Find where the given text appears and provide that cell's center as [x, y] coordinate. 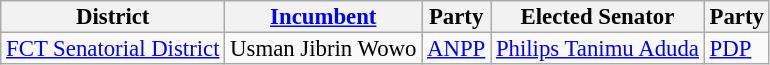
Incumbent [324, 17]
FCT Senatorial District [113, 49]
Philips Tanimu Aduda [598, 49]
PDP [736, 49]
Elected Senator [598, 17]
District [113, 17]
Usman Jibrin Wowo [324, 49]
ANPP [456, 49]
